Extract the (x, y) coordinate from the center of the cell holding the provided text.  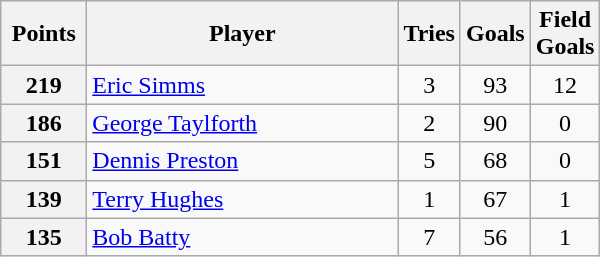
Dennis Preston (242, 161)
186 (44, 123)
2 (430, 123)
68 (495, 161)
7 (430, 237)
Bob Batty (242, 237)
67 (495, 199)
3 (430, 85)
135 (44, 237)
12 (565, 85)
Terry Hughes (242, 199)
5 (430, 161)
56 (495, 237)
Player (242, 34)
Field Goals (565, 34)
93 (495, 85)
Tries (430, 34)
90 (495, 123)
151 (44, 161)
Eric Simms (242, 85)
Points (44, 34)
Goals (495, 34)
219 (44, 85)
139 (44, 199)
George Taylforth (242, 123)
